Provide the (x, y) coordinate of the cell's center where the given text is located.  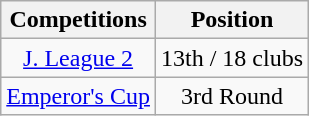
13th / 18 clubs (232, 58)
3rd Round (232, 96)
Competitions (78, 20)
Emperor's Cup (78, 96)
J. League 2 (78, 58)
Position (232, 20)
